Return (X, Y) of the center of cell containing provided text 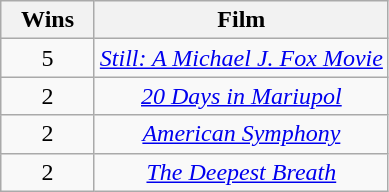
The Deepest Breath (241, 172)
Still: A Michael J. Fox Movie (241, 58)
Film (241, 20)
Wins (48, 20)
5 (48, 58)
American Symphony (241, 134)
20 Days in Mariupol (241, 96)
